Extract the (x, y) coordinate from the center of the cell holding the provided text.  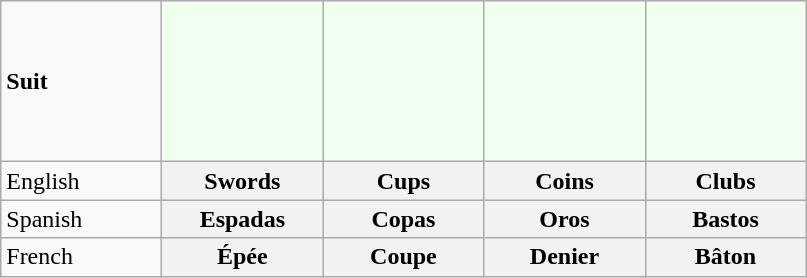
Swords (242, 181)
Bastos (726, 219)
Bâton (726, 257)
Spanish (82, 219)
Suit (82, 82)
Coupe (404, 257)
Copas (404, 219)
Espadas (242, 219)
Denier (564, 257)
English (82, 181)
Oros (564, 219)
Cups (404, 181)
Épée (242, 257)
Clubs (726, 181)
French (82, 257)
Coins (564, 181)
